Output the (x, y) coordinate of the center of the cell containing the given text.  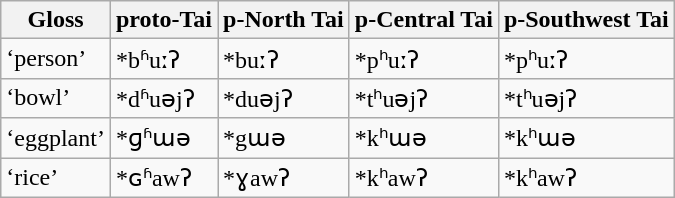
Gloss (56, 20)
p-Central Tai (424, 20)
‘person’ (56, 59)
*duəjʔ (284, 98)
*gɯə (284, 138)
*dʱuəjʔ (164, 98)
*ɢʱawʔ (164, 178)
p-Southwest Tai (586, 20)
p-North Tai (284, 20)
*ɡʱɯə (164, 138)
proto-Tai (164, 20)
‘rice’ (56, 178)
‘eggplant’ (56, 138)
*ɣawʔ (284, 178)
*bʱuːʔ (164, 59)
*buːʔ (284, 59)
‘bowl’ (56, 98)
